Scan for the cell matching the given text and deliver its (x, y) coordinate at center. 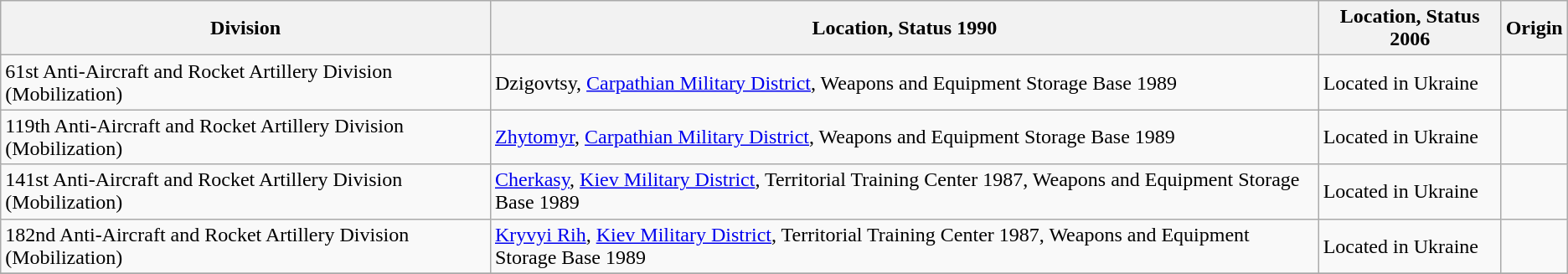
Division (246, 28)
Location, Status 1990 (905, 28)
141st Anti-Aircraft and Rocket Artillery Division (Mobilization) (246, 191)
Zhytomyr, Carpathian Military District, Weapons and Equipment Storage Base 1989 (905, 137)
61st Anti-Aircraft and Rocket Artillery Division (Mobilization) (246, 82)
182nd Anti-Aircraft and Rocket Artillery Division (Mobilization) (246, 246)
Cherkasy, Kiev Military District, Territorial Training Center 1987, Weapons and Equipment Storage Base 1989 (905, 191)
Dzigovtsy, Carpathian Military District, Weapons and Equipment Storage Base 1989 (905, 82)
Location, Status 2006 (1410, 28)
119th Anti-Aircraft and Rocket Artillery Division (Mobilization) (246, 137)
Kryvyi Rih, Kiev Military District, Territorial Training Center 1987, Weapons and Equipment Storage Base 1989 (905, 246)
Origin (1534, 28)
